Output the (X, Y) coordinate of the center of the cell containing the given text.  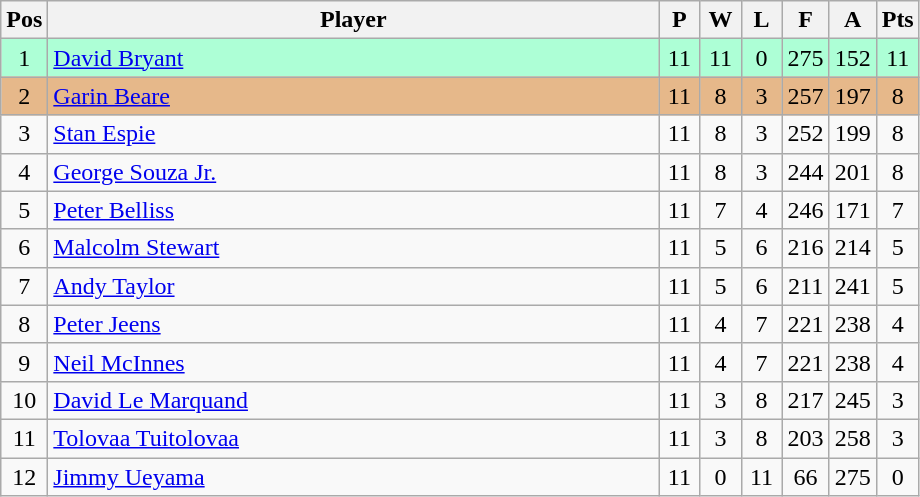
David Bryant (354, 58)
1 (24, 58)
L (762, 20)
152 (852, 58)
197 (852, 96)
Pos (24, 20)
George Souza Jr. (354, 172)
244 (806, 172)
Garin Beare (354, 96)
2 (24, 96)
9 (24, 362)
257 (806, 96)
F (806, 20)
Pts (898, 20)
199 (852, 134)
258 (852, 438)
A (852, 20)
10 (24, 400)
Andy Taylor (354, 286)
211 (806, 286)
201 (852, 172)
217 (806, 400)
Malcolm Stewart (354, 248)
252 (806, 134)
Jimmy Ueyama (354, 477)
P (680, 20)
Tolovaa Tuitolovaa (354, 438)
246 (806, 210)
Stan Espie (354, 134)
66 (806, 477)
241 (852, 286)
Peter Jeens (354, 324)
Player (354, 20)
216 (806, 248)
Peter Belliss (354, 210)
W (720, 20)
171 (852, 210)
Neil McInnes (354, 362)
214 (852, 248)
203 (806, 438)
245 (852, 400)
12 (24, 477)
David Le Marquand (354, 400)
